Capture the cell that displays the provided text and extract its (x, y) central coordinate. 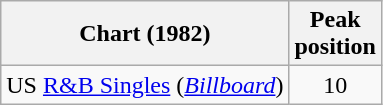
US R&B Singles (Billboard) (145, 85)
Peakposition (335, 34)
Chart (1982) (145, 34)
10 (335, 85)
